Search for the cell housing the specified text and yield its (X, Y) center coordinate. 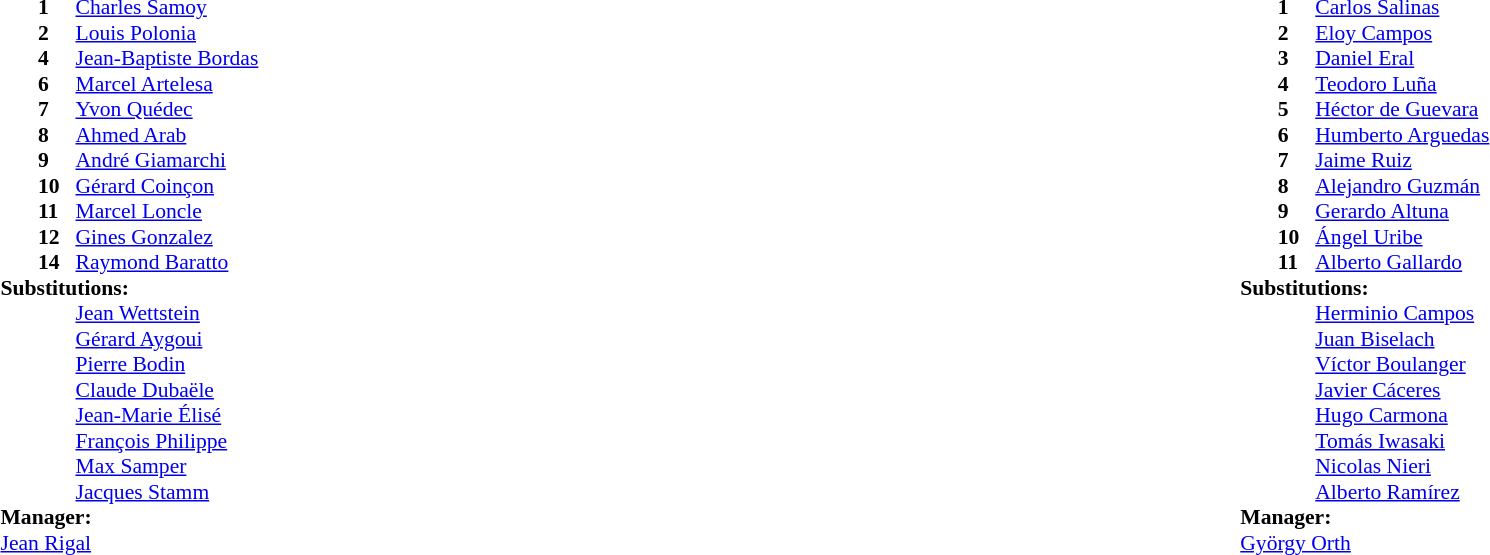
Alberto Ramírez (1402, 492)
Víctor Boulanger (1402, 365)
Héctor de Guevara (1402, 109)
Hugo Carmona (1402, 415)
Nicolas Nieri (1402, 467)
Pierre Bodin (168, 365)
Juan Biselach (1402, 339)
Javier Cáceres (1402, 390)
Tomás Iwasaki (1402, 441)
François Philippe (168, 441)
Teodoro Luña (1402, 84)
André Giamarchi (168, 161)
Claude Dubaële (168, 390)
14 (57, 263)
Marcel Loncle (168, 211)
Ahmed Arab (168, 135)
Jacques Stamm (168, 492)
Ángel Uribe (1402, 237)
3 (1297, 59)
Daniel Eral (1402, 59)
Marcel Artelesa (168, 84)
Raymond Baratto (168, 263)
Gérard Coinçon (168, 186)
5 (1297, 109)
Jaime Ruiz (1402, 161)
Gerardo Altuna (1402, 211)
Alberto Gallardo (1402, 263)
Humberto Arguedas (1402, 135)
Gérard Aygoui (168, 339)
Louis Polonia (168, 33)
Alejandro Guzmán (1402, 186)
Jean Wettstein (168, 313)
Eloy Campos (1402, 33)
12 (57, 237)
Jean-Baptiste Bordas (168, 59)
Jean-Marie Élisé (168, 415)
Gines Gonzalez (168, 237)
Yvon Quédec (168, 109)
Max Samper (168, 467)
Herminio Campos (1402, 313)
